Provide the (X, Y) coordinate of the cell's center where the given text is located.  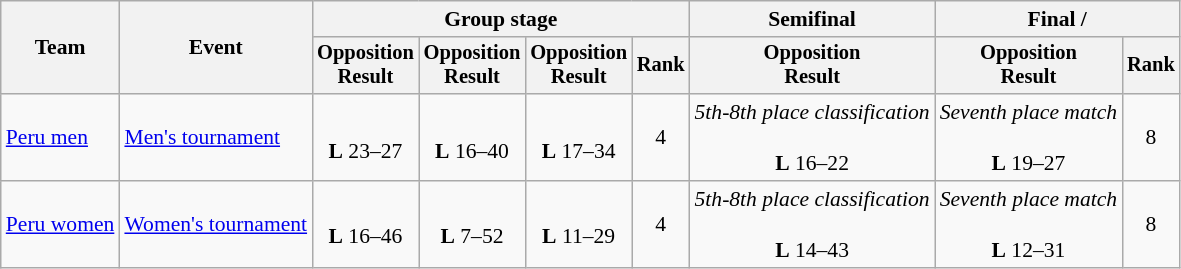
L 23–27 (366, 138)
Women's tournament (216, 224)
L 17–34 (578, 138)
Peru women (60, 224)
Final / (1058, 19)
L 16–40 (472, 138)
5th-8th place classificationL 16–22 (812, 138)
L 11–29 (578, 224)
Group stage (500, 19)
L 7–52 (472, 224)
Team (60, 48)
5th-8th place classificationL 14–43 (812, 224)
Event (216, 48)
Men's tournament (216, 138)
Semifinal (812, 19)
Seventh place matchL 19–27 (1029, 138)
Peru men (60, 138)
Seventh place matchL 12–31 (1029, 224)
L 16–46 (366, 224)
